For the text-containing cell, return its midpoint in (X, Y) coordinate format. 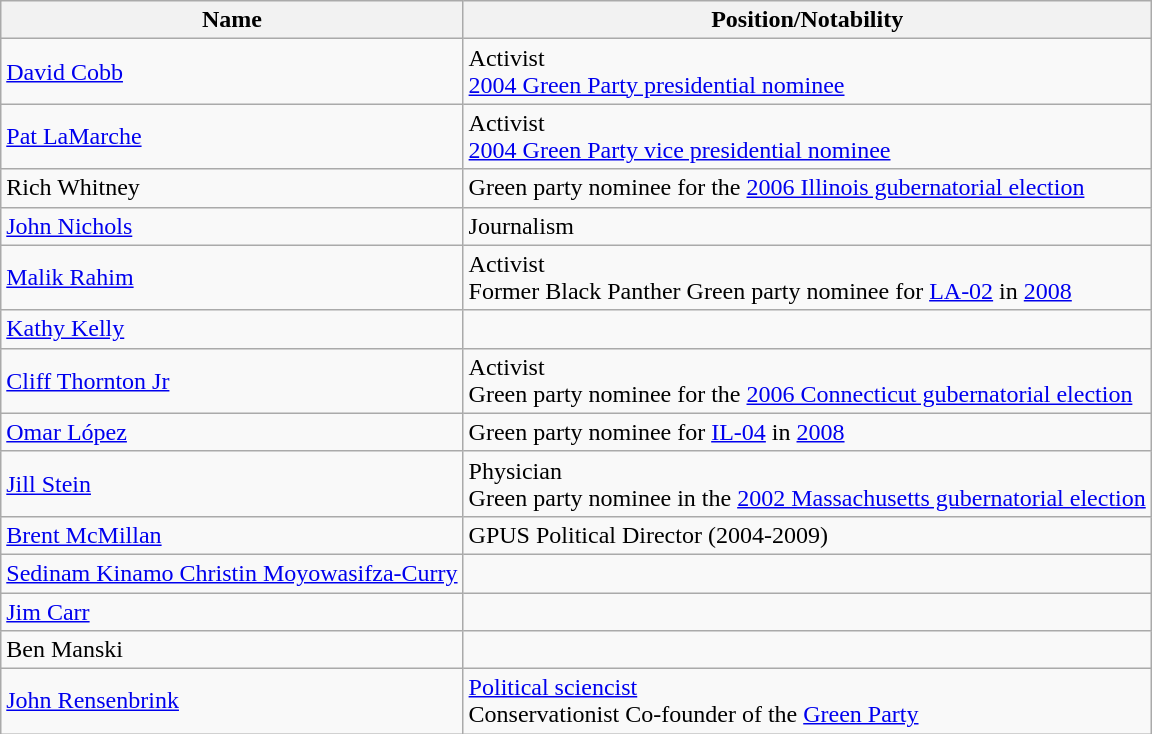
ActivistFormer Black Panther Green party nominee for LA-02 in 2008 (807, 278)
Kathy Kelly (232, 329)
Malik Rahim (232, 278)
Green party nominee for IL-04 in 2008 (807, 432)
Activist2004 Green Party vice presidential nominee (807, 136)
GPUS Political Director (2004-2009) (807, 535)
Brent McMillan (232, 535)
Cliff Thornton Jr (232, 380)
PhysicianGreen party nominee in the 2002 Massachusetts gubernatorial election (807, 484)
Jim Carr (232, 611)
Political sciencistConservationist Co-founder of the Green Party (807, 702)
Rich Whitney (232, 188)
Pat LaMarche (232, 136)
Position/Notability (807, 20)
Jill Stein (232, 484)
John Rensenbrink (232, 702)
Name (232, 20)
John Nichols (232, 226)
David Cobb (232, 72)
Ben Manski (232, 650)
Journalism (807, 226)
ActivistGreen party nominee for the 2006 Connecticut gubernatorial election (807, 380)
Activist2004 Green Party presidential nominee (807, 72)
Omar López (232, 432)
Sedinam Kinamo Christin Moyowasifza-Curry (232, 573)
Green party nominee for the 2006 Illinois gubernatorial election (807, 188)
